Extract the [X, Y] coordinate from the center of the cell holding the provided text.  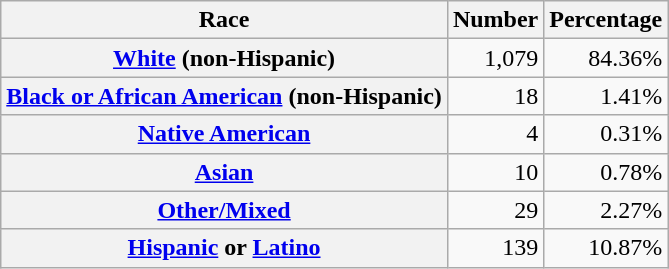
Asian [224, 172]
2.27% [606, 210]
Race [224, 20]
Hispanic or Latino [224, 248]
Number [495, 20]
Native American [224, 134]
1,079 [495, 58]
Other/Mixed [224, 210]
4 [495, 134]
10 [495, 172]
18 [495, 96]
Percentage [606, 20]
84.36% [606, 58]
139 [495, 248]
Black or African American (non-Hispanic) [224, 96]
White (non-Hispanic) [224, 58]
0.78% [606, 172]
29 [495, 210]
0.31% [606, 134]
1.41% [606, 96]
10.87% [606, 248]
